Return the [X, Y] coordinate for the center point of the cell that contains the specified text.  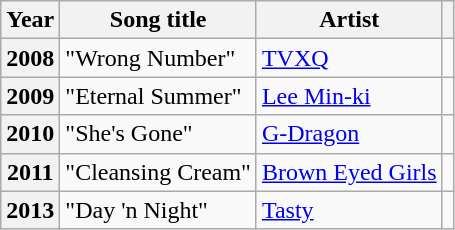
Lee Min-ki [349, 96]
"Cleansing Cream" [158, 172]
2013 [30, 210]
"Day 'n Night" [158, 210]
G-Dragon [349, 134]
Artist [349, 20]
Tasty [349, 210]
2011 [30, 172]
TVXQ [349, 58]
2010 [30, 134]
"Eternal Summer" [158, 96]
Song title [158, 20]
Year [30, 20]
Brown Eyed Girls [349, 172]
2009 [30, 96]
2008 [30, 58]
"Wrong Number" [158, 58]
"She's Gone" [158, 134]
